Determine the (x, y) coordinate at the center of the cell enclosing the given text.  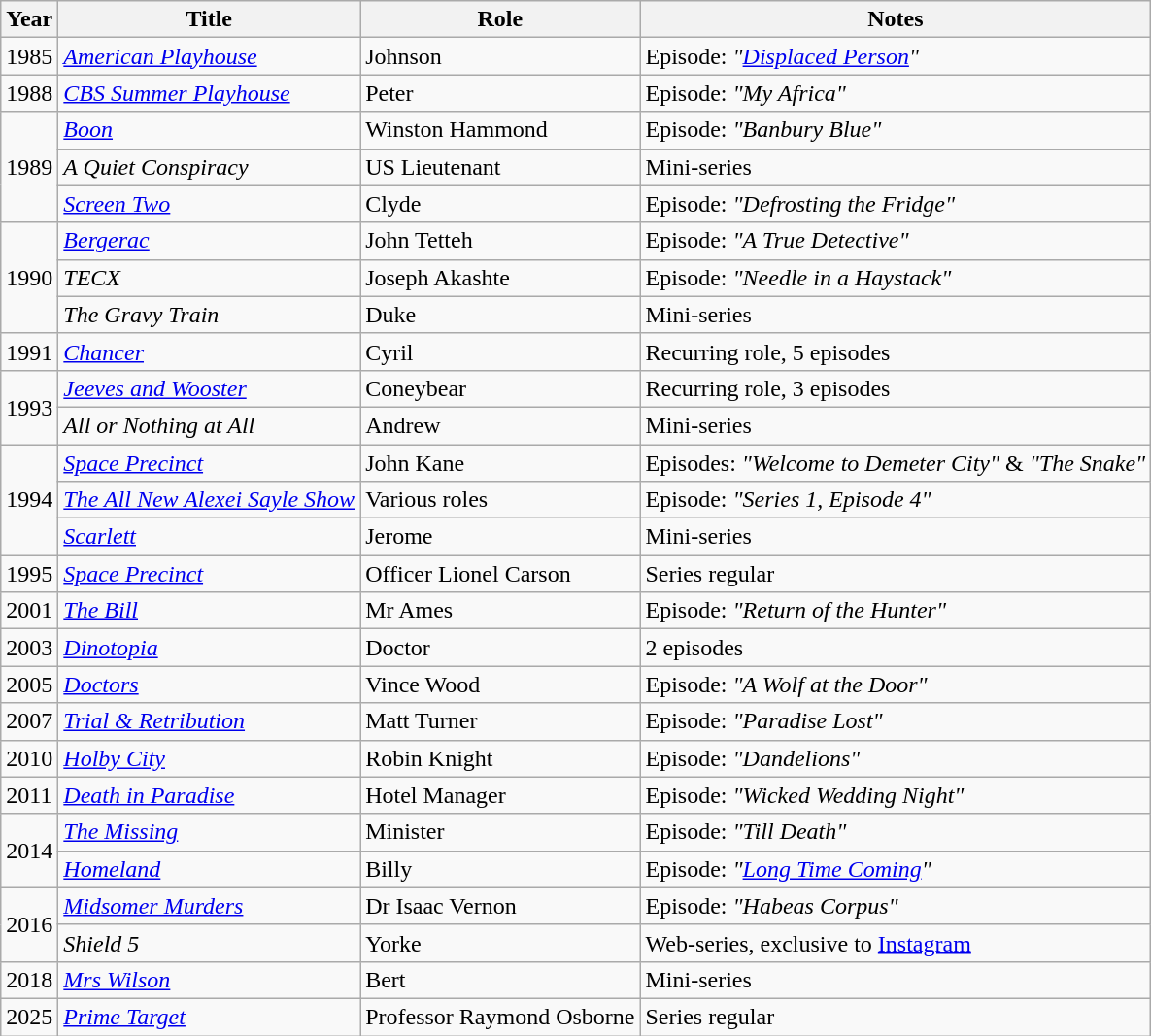
Death in Paradise (210, 795)
Episodes: "Welcome to Demeter City" & "The Snake" (896, 463)
2018 (29, 980)
Episode: "Return of the Hunter" (896, 611)
Episode: "Banbury Blue" (896, 130)
Episode: "Needle in a Haystack" (896, 278)
Johnson (500, 56)
US Lieutenant (500, 167)
Bergerac (210, 241)
John Kane (500, 463)
Jerome (500, 537)
Professor Raymond Osborne (500, 1017)
Episode: "Habeas Corpus" (896, 906)
1989 (29, 167)
2025 (29, 1017)
Web-series, exclusive to Instagram (896, 943)
2010 (29, 758)
The Bill (210, 611)
1994 (29, 500)
1985 (29, 56)
Mr Ames (500, 611)
The Gravy Train (210, 315)
2 episodes (896, 648)
Trial & Retribution (210, 721)
Doctors (210, 685)
1991 (29, 351)
Jeeves and Wooster (210, 388)
Mrs Wilson (210, 980)
Billy (500, 869)
Episode: "Series 1, Episode 4" (896, 500)
2014 (29, 851)
All or Nothing at All (210, 425)
Hotel Manager (500, 795)
Matt Turner (500, 721)
Episode: "Dandelions" (896, 758)
Episode: "My Africa" (896, 93)
Joseph Akashte (500, 278)
Winston Hammond (500, 130)
Shield 5 (210, 943)
Cyril (500, 351)
Episode: "Paradise Lost" (896, 721)
Vince Wood (500, 685)
Clyde (500, 204)
Prime Target (210, 1017)
2016 (29, 924)
Minister (500, 832)
2003 (29, 648)
Midsomer Murders (210, 906)
Episode: "A True Detective" (896, 241)
Bert (500, 980)
Holby City (210, 758)
Andrew (500, 425)
The All New Alexei Sayle Show (210, 500)
1990 (29, 278)
Episode: "Displaced Person" (896, 56)
Dr Isaac Vernon (500, 906)
Peter (500, 93)
Robin Knight (500, 758)
CBS Summer Playhouse (210, 93)
2007 (29, 721)
Episode: "Wicked Wedding Night" (896, 795)
American Playhouse (210, 56)
Scarlett (210, 537)
Role (500, 19)
Homeland (210, 869)
Coneybear (500, 388)
Episode: "Till Death" (896, 832)
Doctor (500, 648)
2005 (29, 685)
1988 (29, 93)
John Tetteh (500, 241)
1993 (29, 407)
Yorke (500, 943)
Episode: "A Wolf at the Door" (896, 685)
Recurring role, 5 episodes (896, 351)
Duke (500, 315)
TECX (210, 278)
Screen Two (210, 204)
1995 (29, 574)
Notes (896, 19)
Various roles (500, 500)
2001 (29, 611)
Boon (210, 130)
A Quiet Conspiracy (210, 167)
Chancer (210, 351)
Dinotopia (210, 648)
2011 (29, 795)
The Missing (210, 832)
Episode: "Defrosting the Fridge" (896, 204)
Recurring role, 3 episodes (896, 388)
Year (29, 19)
Episode: "Long Time Coming" (896, 869)
Officer Lionel Carson (500, 574)
Title (210, 19)
